For the text-containing cell, return its midpoint in [x, y] coordinate format. 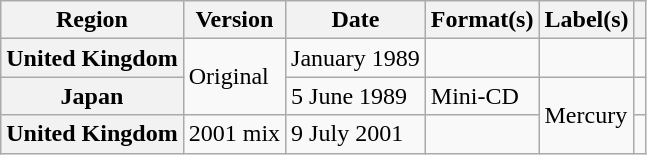
Mini-CD [482, 96]
Original [234, 77]
January 1989 [356, 58]
9 July 2001 [356, 134]
Japan [92, 96]
Region [92, 20]
5 June 1989 [356, 96]
Label(s) [586, 20]
Format(s) [482, 20]
Mercury [586, 115]
Date [356, 20]
2001 mix [234, 134]
Version [234, 20]
